For the text-containing cell, return its midpoint in [x, y] coordinate format. 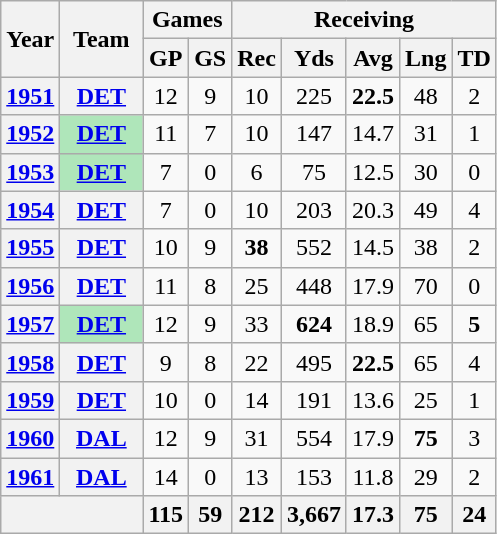
1954 [30, 210]
3,667 [314, 515]
448 [314, 286]
59 [210, 515]
1957 [30, 324]
1959 [30, 400]
12.5 [372, 172]
1956 [30, 286]
1955 [30, 248]
147 [314, 134]
212 [257, 515]
Games [188, 20]
554 [314, 438]
5 [474, 324]
14.7 [372, 134]
11.8 [372, 477]
13.6 [372, 400]
48 [426, 96]
Team [102, 39]
552 [314, 248]
1958 [30, 362]
1960 [30, 438]
Rec [257, 58]
33 [257, 324]
24 [474, 515]
225 [314, 96]
6 [257, 172]
70 [426, 286]
17.3 [372, 515]
1961 [30, 477]
22 [257, 362]
1953 [30, 172]
1951 [30, 96]
3 [474, 438]
30 [426, 172]
624 [314, 324]
153 [314, 477]
Receiving [364, 20]
29 [426, 477]
49 [426, 210]
20.3 [372, 210]
TD [474, 58]
Year [30, 39]
Avg [372, 58]
1952 [30, 134]
Lng [426, 58]
Yds [314, 58]
18.9 [372, 324]
13 [257, 477]
203 [314, 210]
GP [166, 58]
495 [314, 362]
GS [210, 58]
115 [166, 515]
191 [314, 400]
14.5 [372, 248]
